Detect which cell encompasses the target text, then output its (X, Y) center coordinate. 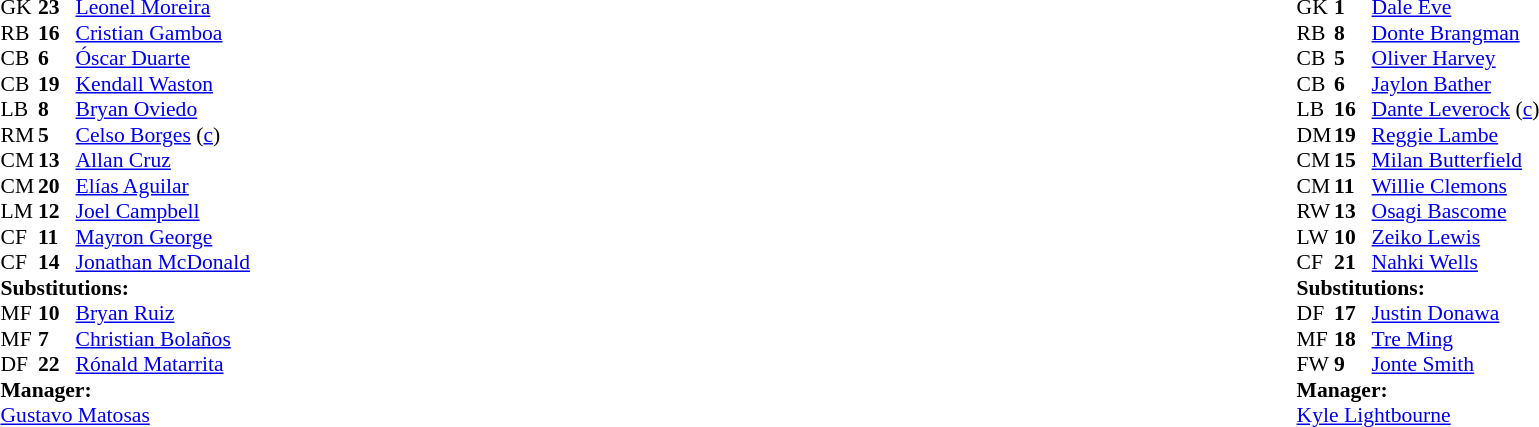
Celso Borges (c) (163, 135)
12 (57, 211)
Kendall Waston (163, 84)
Bryan Oviedo (163, 109)
22 (57, 365)
Jonathan McDonald (163, 263)
Elías Aguilar (163, 186)
LW (1316, 237)
7 (57, 339)
Joel Campbell (163, 211)
Manager: (124, 390)
Christian Bolaños (163, 339)
9 (1353, 365)
21 (1353, 263)
Bryan Ruiz (163, 313)
LM (19, 211)
FW (1316, 365)
20 (57, 186)
Cristian Gamboa (163, 33)
Óscar Duarte (163, 59)
14 (57, 263)
RW (1316, 211)
18 (1353, 339)
17 (1353, 313)
15 (1353, 161)
DM (1316, 135)
Rónald Matarrita (163, 365)
Mayron George (163, 237)
RM (19, 135)
Allan Cruz (163, 161)
Substitutions: (124, 288)
